Locate the cell with the specified text and output its (X, Y) center coordinate. 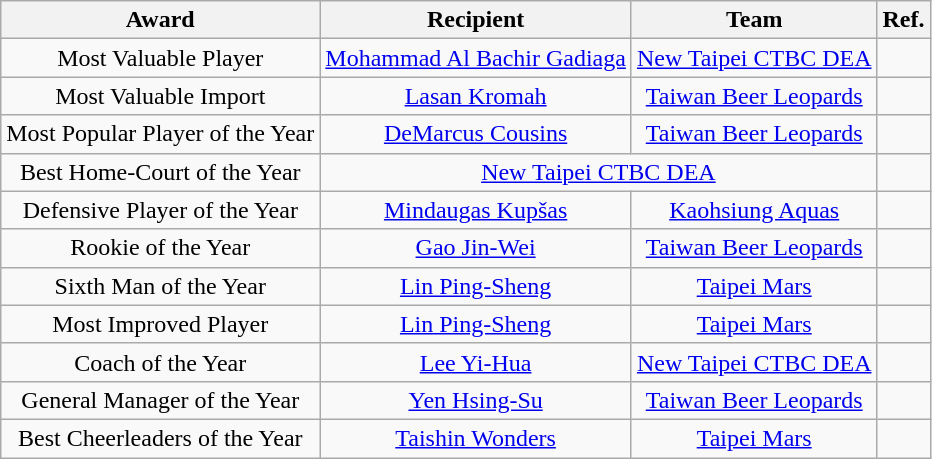
Lee Yi-Hua (476, 362)
Mohammad Al Bachir Gadiaga (476, 58)
Yen Hsing-Su (476, 400)
Defensive Player of the Year (160, 210)
Taishin Wonders (476, 438)
General Manager of the Year (160, 400)
Most Valuable Player (160, 58)
Best Home-Court of the Year (160, 172)
Lasan Kromah (476, 96)
Mindaugas Kupšas (476, 210)
Ref. (904, 20)
Rookie of the Year (160, 248)
Team (754, 20)
Sixth Man of the Year (160, 286)
Award (160, 20)
Best Cheerleaders of the Year (160, 438)
Most Improved Player (160, 324)
Coach of the Year (160, 362)
Gao Jin-Wei (476, 248)
Most Valuable Import (160, 96)
Recipient (476, 20)
DeMarcus Cousins (476, 134)
Kaohsiung Aquas (754, 210)
Most Popular Player of the Year (160, 134)
